Find where the given text appears and provide that cell's center as (X, Y) coordinate. 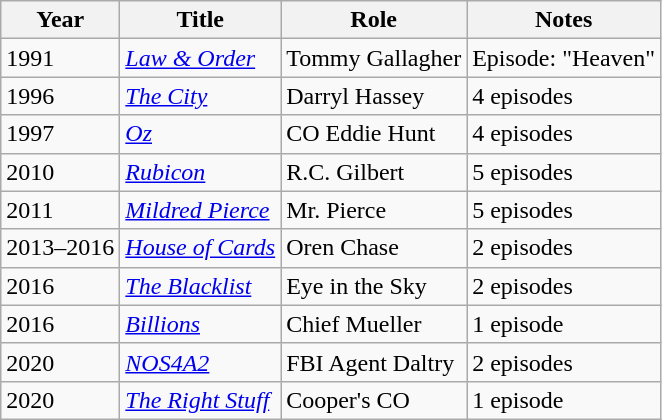
1997 (60, 134)
Law & Order (200, 58)
Title (200, 20)
Tommy Gallagher (374, 58)
Cooper's CO (374, 400)
Billions (200, 324)
2011 (60, 210)
Oren Chase (374, 248)
Eye in the Sky (374, 286)
2010 (60, 172)
Darryl Hassey (374, 96)
House of Cards (200, 248)
Mr. Pierce (374, 210)
The Blacklist (200, 286)
CO Eddie Hunt (374, 134)
FBI Agent Daltry (374, 362)
The Right Stuff (200, 400)
R.C. Gilbert (374, 172)
1991 (60, 58)
2013–2016 (60, 248)
Oz (200, 134)
Notes (564, 20)
Role (374, 20)
The City (200, 96)
Rubicon (200, 172)
Year (60, 20)
1996 (60, 96)
NOS4A2 (200, 362)
Episode: "Heaven" (564, 58)
Chief Mueller (374, 324)
Mildred Pierce (200, 210)
